Detect which cell encompasses the target text, then output its [X, Y] center coordinate. 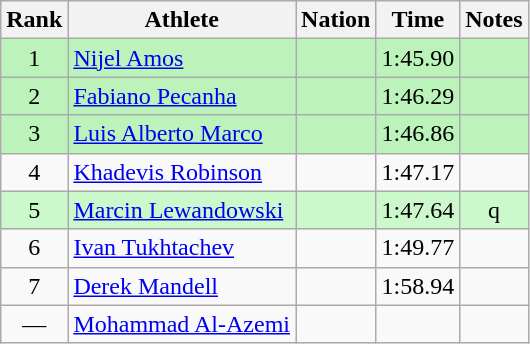
Rank [34, 20]
1:45.90 [418, 58]
Luis Alberto Marco [182, 134]
Time [418, 20]
Ivan Tukhtachev [182, 248]
3 [34, 134]
6 [34, 248]
Athlete [182, 20]
Mohammad Al-Azemi [182, 324]
1 [34, 58]
2 [34, 96]
1:47.17 [418, 172]
1:46.29 [418, 96]
7 [34, 286]
5 [34, 210]
4 [34, 172]
1:46.86 [418, 134]
Fabiano Pecanha [182, 96]
Nation [336, 20]
Khadevis Robinson [182, 172]
Marcin Lewandowski [182, 210]
q [494, 210]
Nijel Amos [182, 58]
Derek Mandell [182, 286]
— [34, 324]
Notes [494, 20]
1:58.94 [418, 286]
1:47.64 [418, 210]
1:49.77 [418, 248]
